Detect which cell encompasses the target text, then output its (x, y) center coordinate. 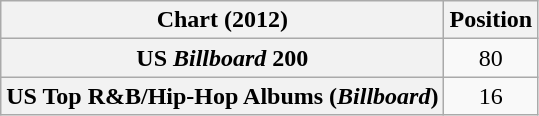
16 (491, 96)
US Billboard 200 (222, 58)
Chart (2012) (222, 20)
80 (491, 58)
US Top R&B/Hip-Hop Albums (Billboard) (222, 96)
Position (491, 20)
